Return the [X, Y] coordinate for the center point of the cell that contains the specified text.  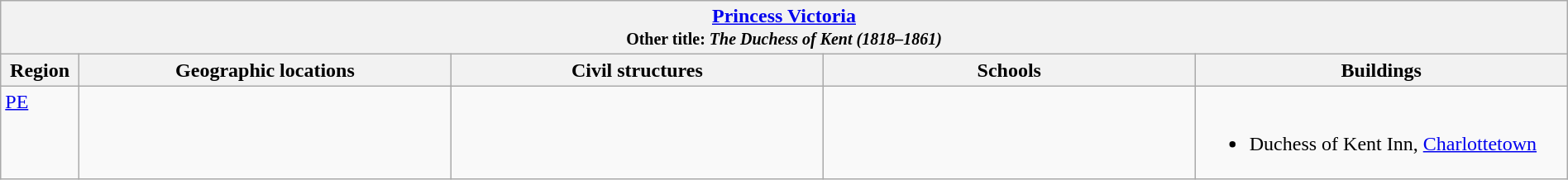
Civil structures [637, 70]
Duchess of Kent Inn, Charlottetown [1381, 132]
Geographic locations [265, 70]
Region [40, 70]
PE [40, 132]
Princess VictoriaOther title: The Duchess of Kent (1818–1861) [784, 28]
Buildings [1381, 70]
Schools [1009, 70]
